Detect which cell encompasses the target text, then output its [X, Y] center coordinate. 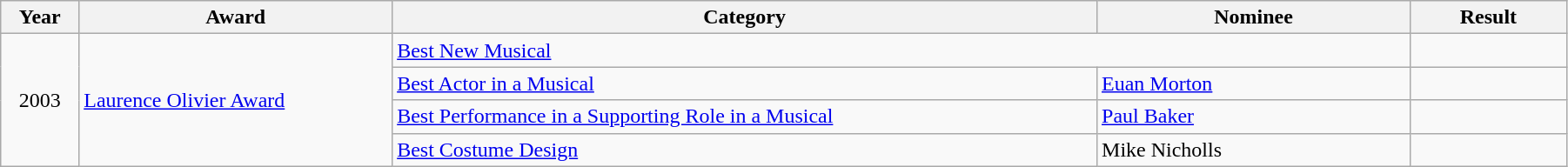
Mike Nicholls [1254, 150]
Best Performance in a Supporting Role in a Musical [745, 117]
Result [1488, 17]
Best Actor in a Musical [745, 83]
Best New Musical [901, 50]
Award [236, 17]
Paul Baker [1254, 117]
Best Costume Design [745, 150]
Category [745, 17]
Year [40, 17]
2003 [40, 100]
Euan Morton [1254, 83]
Nominee [1254, 17]
Laurence Olivier Award [236, 100]
